From the cell containing the given text, extract its center point as [X, Y] coordinate. 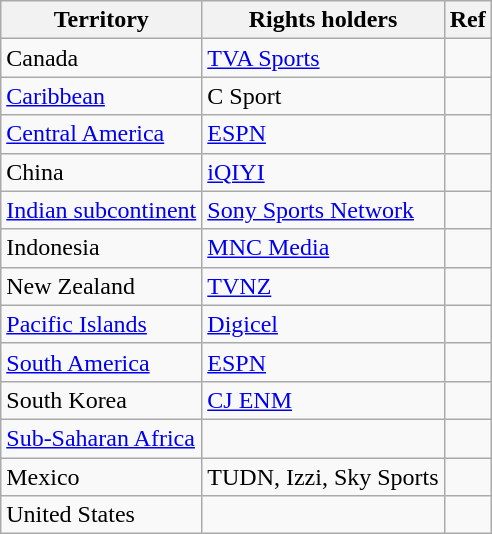
South America [102, 362]
MNC Media [323, 248]
Sub-Saharan Africa [102, 438]
Caribbean [102, 96]
Indian subcontinent [102, 210]
Rights holders [323, 20]
Digicel [323, 324]
TVA Sports [323, 58]
South Korea [102, 400]
iQIYI [323, 172]
CJ ENM [323, 400]
Sony Sports Network [323, 210]
TUDN, Izzi, Sky Sports [323, 477]
China [102, 172]
Pacific Islands [102, 324]
Indonesia [102, 248]
Ref [468, 20]
Territory [102, 20]
TVNZ [323, 286]
Mexico [102, 477]
Central America [102, 134]
C Sport [323, 96]
Canada [102, 58]
United States [102, 515]
New Zealand [102, 286]
